Scan for the cell matching the given text and deliver its (x, y) coordinate at center. 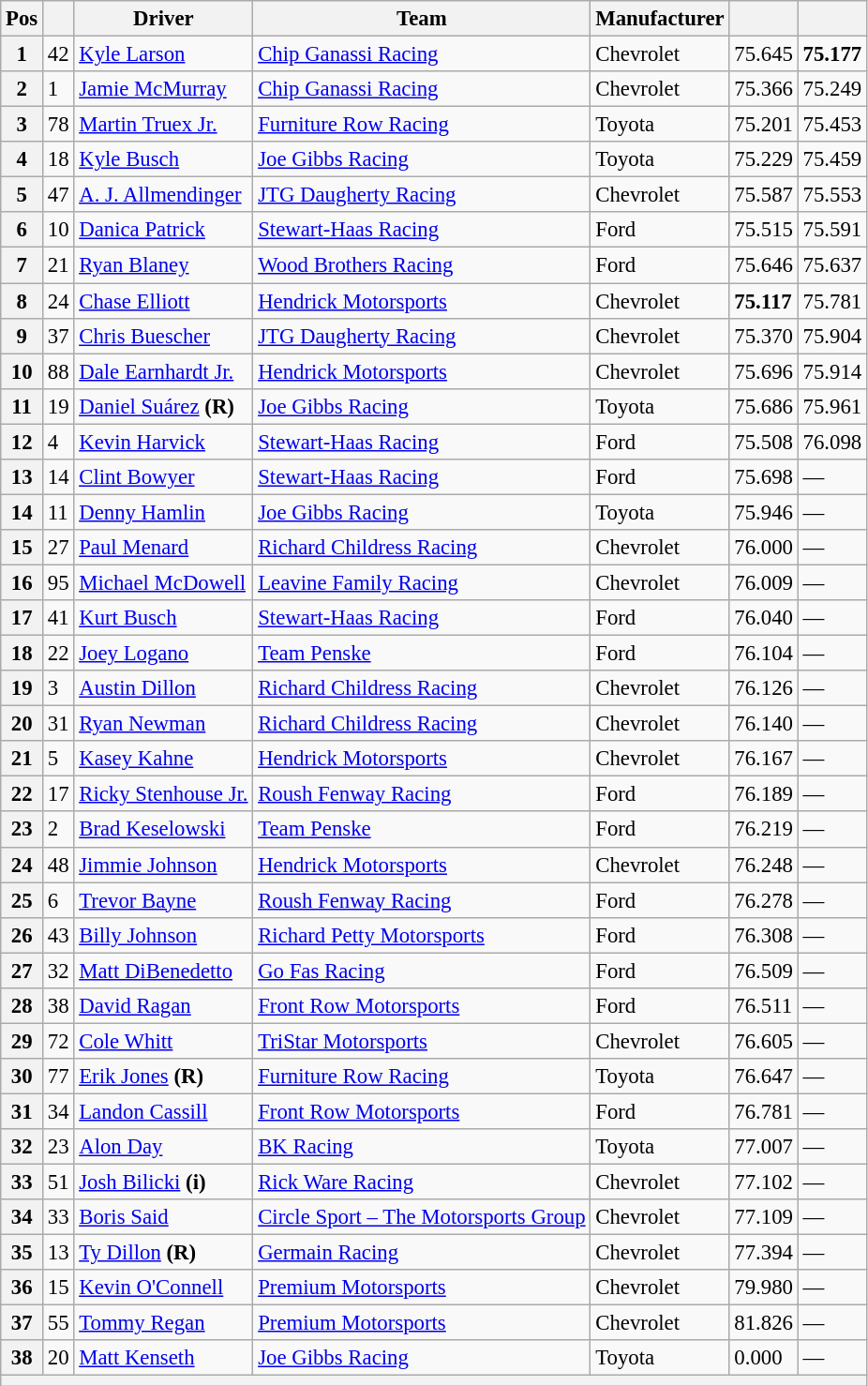
51 (58, 1183)
Ryan Blaney (163, 265)
76.278 (763, 900)
88 (58, 371)
76.126 (763, 688)
Ryan Newman (163, 724)
79.980 (763, 1288)
Danica Patrick (163, 230)
Kyle Larson (163, 54)
75.781 (832, 301)
75.645 (763, 54)
75.366 (763, 89)
26 (22, 935)
Circle Sport – The Motorsports Group (422, 1217)
Daniel Suárez (R) (163, 406)
Erik Jones (R) (163, 1077)
30 (22, 1077)
75.946 (763, 512)
Pos (22, 19)
BK Racing (422, 1147)
Chris Buescher (163, 336)
55 (58, 1323)
75.587 (763, 195)
76.647 (763, 1077)
Cole Whitt (163, 1041)
Ty Dillon (R) (163, 1253)
78 (58, 125)
95 (58, 582)
Driver (163, 19)
75.914 (832, 371)
Boris Said (163, 1217)
9 (22, 336)
25 (22, 900)
76.040 (763, 618)
75.453 (832, 125)
Landon Cassill (163, 1111)
77.007 (763, 1147)
76.511 (763, 1006)
75.508 (763, 442)
76.509 (763, 971)
75.177 (832, 54)
16 (22, 582)
Rick Ware Racing (422, 1183)
76.308 (763, 935)
76.104 (763, 654)
76.189 (763, 794)
Kevin Harvick (163, 442)
43 (58, 935)
7 (22, 265)
29 (22, 1041)
75.646 (763, 265)
Kyle Busch (163, 159)
75.117 (763, 301)
35 (22, 1253)
76.098 (832, 442)
Brad Keselowski (163, 830)
Go Fas Racing (422, 971)
76.000 (763, 548)
47 (58, 195)
12 (22, 442)
77 (58, 1077)
Manufacturer (660, 19)
76.219 (763, 830)
75.591 (832, 230)
Team (422, 19)
75.698 (763, 477)
Alon Day (163, 1147)
David Ragan (163, 1006)
36 (22, 1288)
Matt DiBenedetto (163, 971)
Jamie McMurray (163, 89)
76.605 (763, 1041)
75.459 (832, 159)
Kevin O'Connell (163, 1288)
Jimmie Johnson (163, 865)
76.781 (763, 1111)
76.009 (763, 582)
75.686 (763, 406)
Dale Earnhardt Jr. (163, 371)
8 (22, 301)
Ricky Stenhouse Jr. (163, 794)
Trevor Bayne (163, 900)
A. J. Allmendinger (163, 195)
76.248 (763, 865)
Josh Bilicki (i) (163, 1183)
Clint Bowyer (163, 477)
28 (22, 1006)
48 (58, 865)
72 (58, 1041)
Martin Truex Jr. (163, 125)
76.140 (763, 724)
Michael McDowell (163, 582)
Chase Elliott (163, 301)
TriStar Motorsports (422, 1041)
Leavine Family Racing (422, 582)
75.637 (832, 265)
Austin Dillon (163, 688)
Tommy Regan (163, 1323)
Richard Petty Motorsports (422, 935)
75.201 (763, 125)
Germain Racing (422, 1253)
Denny Hamlin (163, 512)
Matt Kenseth (163, 1359)
75.553 (832, 195)
76.167 (763, 759)
Billy Johnson (163, 935)
75.229 (763, 159)
77.102 (763, 1183)
Paul Menard (163, 548)
75.904 (832, 336)
Kasey Kahne (163, 759)
75.961 (832, 406)
75.696 (763, 371)
77.394 (763, 1253)
77.109 (763, 1217)
75.249 (832, 89)
42 (58, 54)
Joey Logano (163, 654)
0.000 (763, 1359)
Wood Brothers Racing (422, 265)
75.370 (763, 336)
75.515 (763, 230)
81.826 (763, 1323)
Kurt Busch (163, 618)
41 (58, 618)
